Locate the cell with the specified text and output its (X, Y) center coordinate. 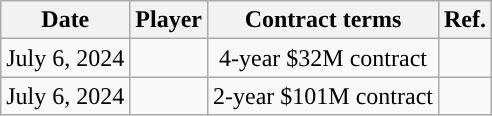
Date (66, 20)
Ref. (464, 20)
2-year $101M contract (324, 96)
Player (169, 20)
Contract terms (324, 20)
4-year $32M contract (324, 58)
